Locate the cell with the specified text and output its [X, Y] center coordinate. 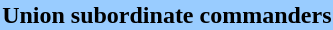
Union subordinate commanders [167, 15]
